Capture the cell that displays the provided text and extract its (x, y) central coordinate. 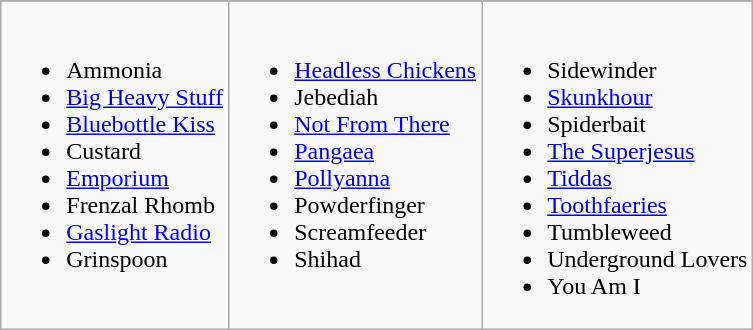
Headless ChickensJebediahNot From TherePangaeaPollyannaPowderfingerScreamfeederShihad (356, 166)
AmmoniaBig Heavy StuffBluebottle KissCustardEmporiumFrenzal RhombGaslight RadioGrinspoon (115, 166)
SidewinderSkunkhourSpiderbaitThe SuperjesusTiddasToothfaeriesTumbleweedUnderground LoversYou Am I (618, 166)
